Locate the cell with the specified text and output its [x, y] center coordinate. 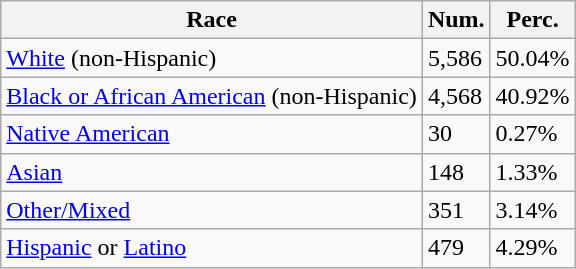
1.33% [532, 172]
Other/Mixed [212, 210]
5,586 [456, 58]
0.27% [532, 134]
479 [456, 248]
Hispanic or Latino [212, 248]
Perc. [532, 20]
Asian [212, 172]
White (non-Hispanic) [212, 58]
Race [212, 20]
30 [456, 134]
Native American [212, 134]
4.29% [532, 248]
351 [456, 210]
50.04% [532, 58]
Num. [456, 20]
3.14% [532, 210]
Black or African American (non-Hispanic) [212, 96]
148 [456, 172]
40.92% [532, 96]
4,568 [456, 96]
